Find where the given text appears and provide that cell's center as (X, Y) coordinate. 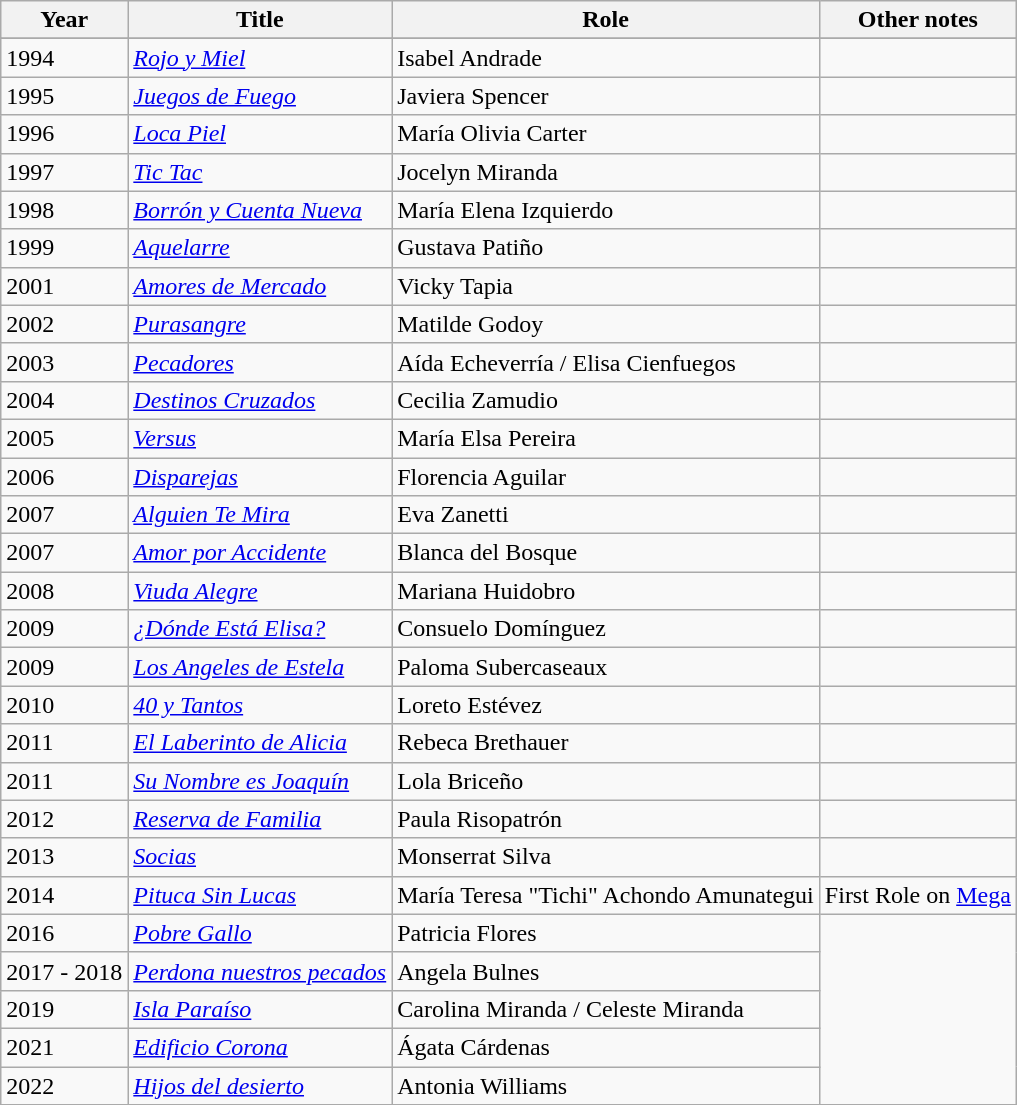
1999 (64, 248)
María Teresa "Tichi" Achondo Amunategui (606, 895)
First Role on Mega (918, 895)
Consuelo Domínguez (606, 629)
El Laberinto de Alicia (260, 743)
Paloma Subercaseaux (606, 667)
Amor por Accidente (260, 553)
Tic Tac (260, 172)
Aída Echeverría / Elisa Cienfuegos (606, 362)
2003 (64, 362)
2013 (64, 857)
Blanca del Bosque (606, 553)
1994 (64, 58)
Carolina Miranda / Celeste Miranda (606, 1009)
2004 (64, 400)
Isabel Andrade (606, 58)
Mariana Huidobro (606, 591)
1997 (64, 172)
Versus (260, 438)
Paula Risopatrón (606, 819)
2014 (64, 895)
2021 (64, 1047)
Antonia Williams (606, 1085)
1996 (64, 134)
2022 (64, 1085)
Purasangre (260, 324)
María Elena Izquierdo (606, 210)
Eva Zanetti (606, 515)
Florencia Aguilar (606, 477)
Hijos del desierto (260, 1085)
2001 (64, 286)
Edificio Corona (260, 1047)
Angela Bulnes (606, 971)
Amores de Mercado (260, 286)
1995 (64, 96)
Pobre Gallo (260, 933)
Rojo y Miel (260, 58)
2019 (64, 1009)
Borrón y Cuenta Nueva (260, 210)
Other notes (918, 20)
María Elsa Pereira (606, 438)
2008 (64, 591)
2010 (64, 705)
Vicky Tapia (606, 286)
Juegos de Fuego (260, 96)
2002 (64, 324)
Pecadores (260, 362)
María Olivia Carter (606, 134)
Patricia Flores (606, 933)
Ágata Cárdenas (606, 1047)
Pituca Sin Lucas (260, 895)
Isla Paraíso (260, 1009)
¿Dónde Está Elisa? (260, 629)
Gustava Patiño (606, 248)
Reserva de Familia (260, 819)
40 y Tantos (260, 705)
Jocelyn Miranda (606, 172)
Role (606, 20)
Socias (260, 857)
Monserrat Silva (606, 857)
Title (260, 20)
Alguien Te Mira (260, 515)
1998 (64, 210)
2006 (64, 477)
Lola Briceño (606, 781)
Matilde Godoy (606, 324)
Rebeca Brethauer (606, 743)
2016 (64, 933)
2012 (64, 819)
2005 (64, 438)
Disparejas (260, 477)
Aquelarre (260, 248)
Cecilia Zamudio (606, 400)
Loca Piel (260, 134)
Perdona nuestros pecados (260, 971)
Viuda Alegre (260, 591)
Javiera Spencer (606, 96)
Su Nombre es Joaquín (260, 781)
Destinos Cruzados (260, 400)
Year (64, 20)
Loreto Estévez (606, 705)
2017 - 2018 (64, 971)
Los Angeles de Estela (260, 667)
